From the cell containing the given text, extract its center point as [X, Y] coordinate. 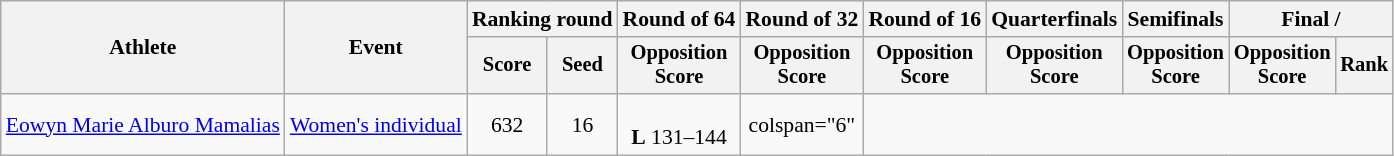
Athlete [143, 48]
Final / [1311, 19]
Seed [582, 66]
Ranking round [542, 19]
Event [376, 48]
Rank [1364, 66]
Semifinals [1176, 19]
colspan="6" [802, 124]
L 131–144 [680, 124]
Quarterfinals [1054, 19]
16 [582, 124]
632 [508, 124]
Score [508, 66]
Eowyn Marie Alburo Mamalias [143, 124]
Round of 64 [680, 19]
Round of 16 [924, 19]
Round of 32 [802, 19]
Women's individual [376, 124]
